From the cell containing the given text, extract its center point as [X, Y] coordinate. 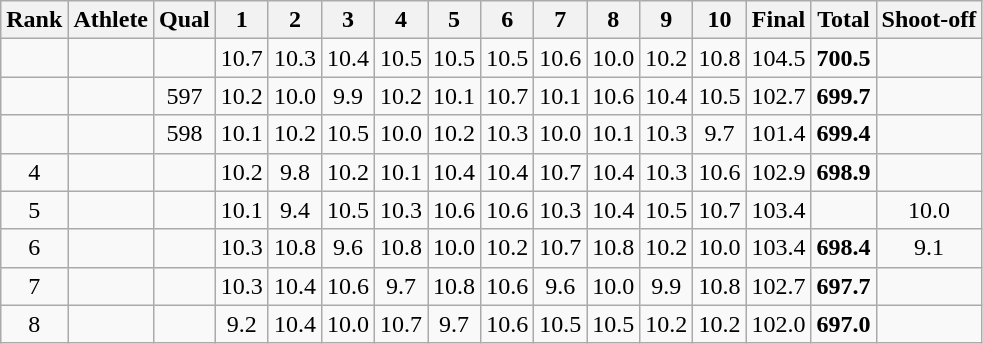
9 [666, 20]
1 [242, 20]
104.5 [778, 58]
Athlete [111, 20]
598 [185, 134]
3 [348, 20]
698.9 [844, 172]
9.2 [242, 324]
102.0 [778, 324]
10 [720, 20]
699.4 [844, 134]
Final [778, 20]
9.8 [294, 172]
597 [185, 96]
698.4 [844, 248]
102.9 [778, 172]
699.7 [844, 96]
101.4 [778, 134]
Shoot-off [929, 20]
Total [844, 20]
697.7 [844, 286]
9.4 [294, 210]
700.5 [844, 58]
Rank [34, 20]
Qual [185, 20]
697.0 [844, 324]
9.1 [929, 248]
2 [294, 20]
